Identify which cell holds the provided text, then report its [x, y] central coordinate. 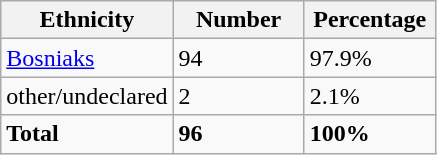
Total [87, 134]
96 [238, 134]
Bosniaks [87, 58]
Number [238, 20]
100% [370, 134]
94 [238, 58]
2.1% [370, 96]
2 [238, 96]
Ethnicity [87, 20]
other/undeclared [87, 96]
Percentage [370, 20]
97.9% [370, 58]
